Find where the given text appears and provide that cell's center as [x, y] coordinate. 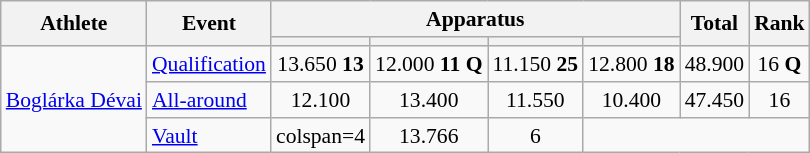
12.800 18 [631, 64]
12.100 [320, 100]
Qualification [209, 64]
11.150 25 [536, 64]
11.550 [536, 100]
Event [209, 24]
16 [780, 100]
13.400 [428, 100]
16 Q [780, 64]
10.400 [631, 100]
13.650 13 [320, 64]
Athlete [74, 24]
48.900 [714, 64]
Total [714, 24]
Apparatus [476, 19]
47.450 [714, 100]
Rank [780, 24]
All-around [209, 100]
12.000 11 Q [428, 64]
Boglárka Dévai [74, 100]
